Identify which cell holds the provided text, then report its [X, Y] central coordinate. 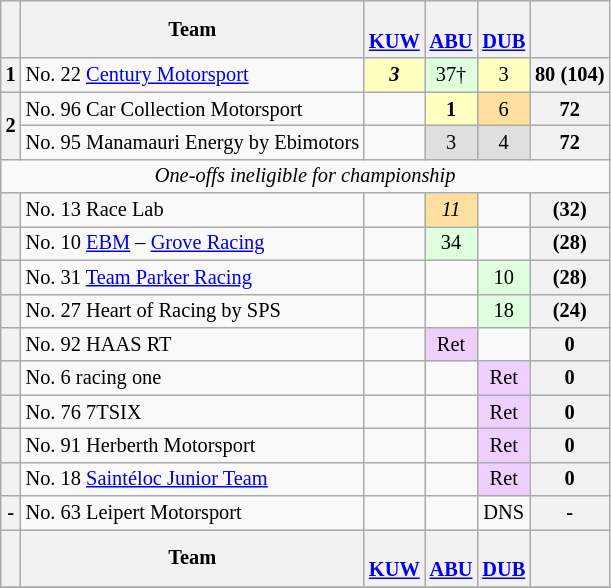
37† [452, 75]
6 [504, 109]
11 [452, 210]
No. 91 Herberth Motorsport [192, 445]
No. 63 Leipert Motorsport [192, 513]
No. 76 7TSIX [192, 412]
No. 10 EBM – Grove Racing [192, 243]
34 [452, 243]
No. 18 Saintéloc Junior Team [192, 479]
2 [11, 126]
10 [504, 277]
80 (104) [570, 75]
No. 95 Manamauri Energy by Ebimotors [192, 142]
No. 31 Team Parker Racing [192, 277]
No. 13 Race Lab [192, 210]
No. 96 Car Collection Motorsport [192, 109]
(32) [570, 210]
No. 27 Heart of Racing by SPS [192, 311]
One-offs ineligible for championship [306, 176]
No. 22 Century Motorsport [192, 75]
4 [504, 142]
(24) [570, 311]
No. 92 HAAS RT [192, 344]
18 [504, 311]
DNS [504, 513]
No. 6 racing one [192, 378]
